Return the [x, y] coordinate for the center point of the cell that contains the specified text.  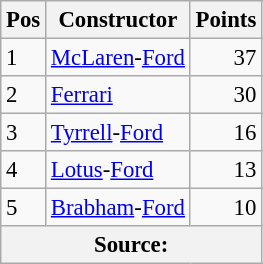
5 [24, 208]
3 [24, 133]
2 [24, 95]
Brabham-Ford [118, 208]
Ferrari [118, 95]
4 [24, 170]
Source: [132, 245]
Pos [24, 20]
Lotus-Ford [118, 170]
Constructor [118, 20]
37 [226, 58]
McLaren-Ford [118, 58]
1 [24, 58]
16 [226, 133]
10 [226, 208]
13 [226, 170]
Points [226, 20]
Tyrrell-Ford [118, 133]
30 [226, 95]
